Pinpoint the cell where the given text exists, returning its [X, Y] midpoint coordinate. 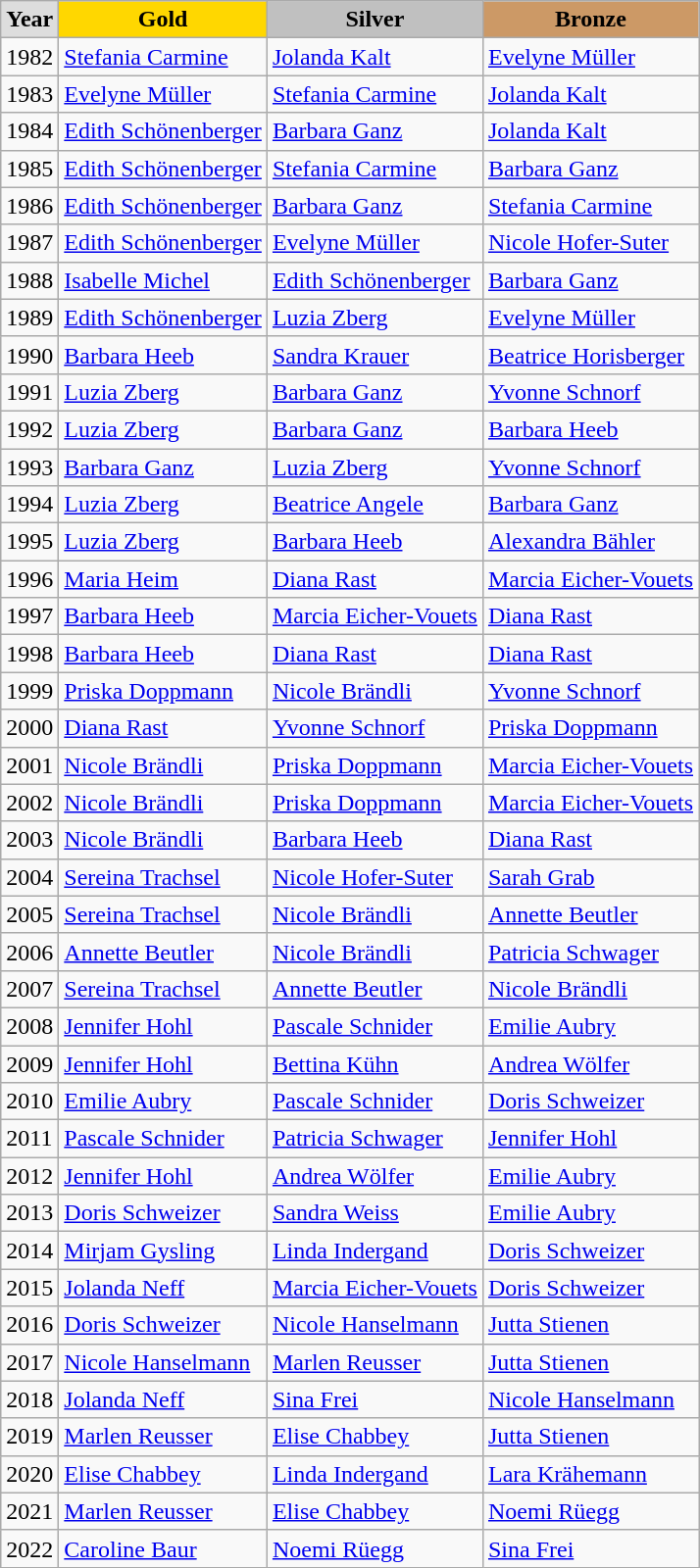
2009 [29, 1063]
Mirjam Gysling [163, 1250]
1982 [29, 57]
Silver [375, 20]
Lara Krähemann [590, 1474]
2005 [29, 914]
Bronze [590, 20]
Sandra Weiss [375, 1213]
1983 [29, 94]
1985 [29, 169]
1993 [29, 467]
2014 [29, 1250]
1995 [29, 542]
2002 [29, 803]
Sandra Krauer [375, 355]
1984 [29, 131]
2016 [29, 1325]
1989 [29, 318]
2015 [29, 1288]
Isabelle Michel [163, 280]
1998 [29, 654]
2000 [29, 728]
2011 [29, 1139]
2022 [29, 1548]
1992 [29, 429]
Maria Heim [163, 579]
Caroline Baur [163, 1548]
Sarah Grab [590, 877]
2012 [29, 1176]
1987 [29, 243]
1996 [29, 579]
1999 [29, 691]
1994 [29, 505]
2006 [29, 952]
2007 [29, 989]
2018 [29, 1399]
2019 [29, 1437]
Beatrice Horisberger [590, 355]
Gold [163, 20]
2021 [29, 1511]
2003 [29, 840]
1986 [29, 206]
1988 [29, 280]
2004 [29, 877]
2010 [29, 1102]
Year [29, 20]
2008 [29, 1026]
2020 [29, 1474]
1997 [29, 616]
1990 [29, 355]
Alexandra Bähler [590, 542]
2013 [29, 1213]
Beatrice Angele [375, 505]
Bettina Kühn [375, 1063]
2001 [29, 765]
2017 [29, 1362]
1991 [29, 392]
